Find where the given text appears and provide that cell's center as (X, Y) coordinate. 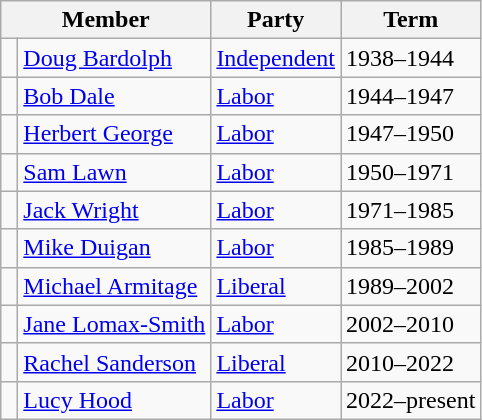
1947–1950 (411, 134)
Herbert George (114, 134)
1938–1944 (411, 58)
2010–2022 (411, 362)
1989–2002 (411, 286)
Jane Lomax-Smith (114, 324)
1985–1989 (411, 248)
Jack Wright (114, 210)
Rachel Sanderson (114, 362)
1944–1947 (411, 96)
1950–1971 (411, 172)
Mike Duigan (114, 248)
Doug Bardolph (114, 58)
Lucy Hood (114, 400)
Term (411, 20)
2002–2010 (411, 324)
Sam Lawn (114, 172)
Party (276, 20)
Bob Dale (114, 96)
2022–present (411, 400)
Michael Armitage (114, 286)
Member (106, 20)
1971–1985 (411, 210)
Independent (276, 58)
